Capture the cell that displays the provided text and extract its [X, Y] central coordinate. 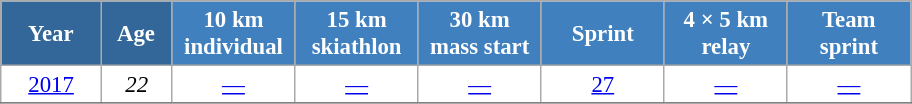
Age [136, 34]
4 × 5 km relay [726, 34]
15 km skiathlon [356, 34]
Year [52, 34]
22 [136, 85]
30 km mass start [480, 34]
Sprint [602, 34]
27 [602, 85]
Team sprint [848, 34]
10 km individual [234, 34]
2017 [52, 85]
